Find where the given text appears and provide that cell's center as (X, Y) coordinate. 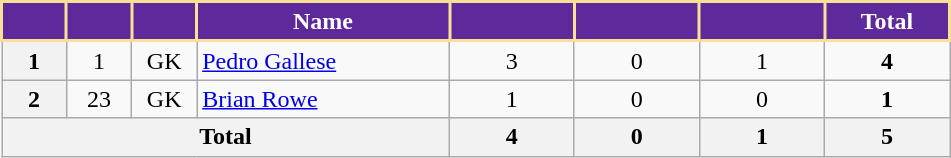
2 (34, 99)
Pedro Gallese (324, 60)
5 (886, 137)
Brian Rowe (324, 99)
3 (512, 60)
23 (100, 99)
Name (324, 22)
